Output the (X, Y) coordinate of the center of the cell containing the given text.  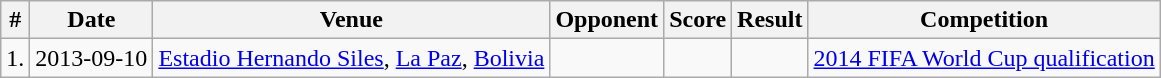
Result (770, 20)
1. (16, 58)
2014 FIFA World Cup qualification (984, 58)
Venue (352, 20)
2013-09-10 (92, 58)
Estadio Hernando Siles, La Paz, Bolivia (352, 58)
# (16, 20)
Opponent (607, 20)
Date (92, 20)
Score (698, 20)
Competition (984, 20)
